Locate the cell with the specified text and output its (X, Y) center coordinate. 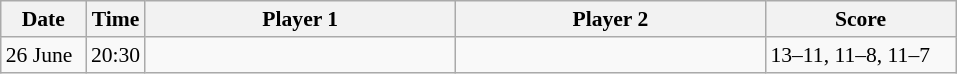
Date (44, 19)
Time (116, 19)
Player 2 (610, 19)
Score (860, 19)
26 June (44, 55)
Player 1 (300, 19)
20:30 (116, 55)
13–11, 11–8, 11–7 (860, 55)
